Scan for the cell matching the given text and deliver its (x, y) coordinate at center. 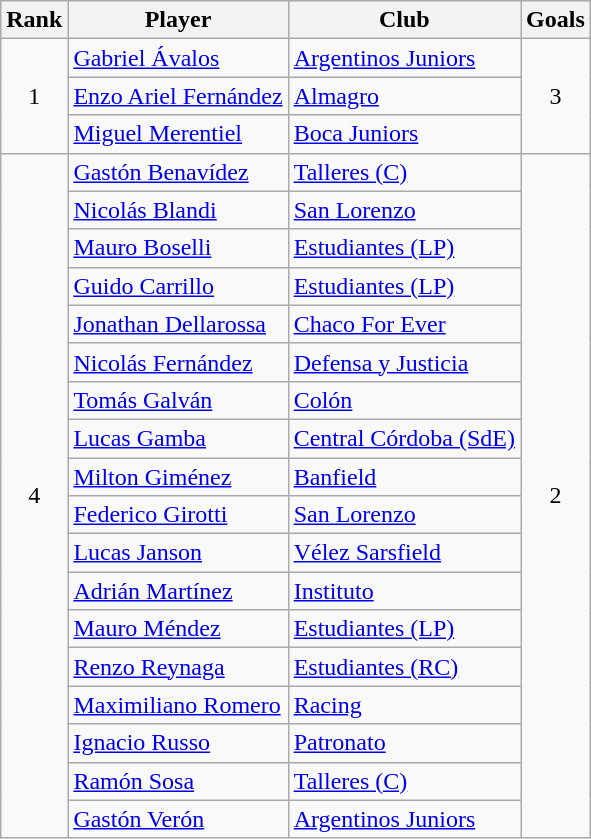
Ramón Sosa (178, 781)
Estudiantes (RC) (404, 667)
Renzo Reynaga (178, 667)
Player (178, 20)
Jonathan Dellarossa (178, 324)
Nicolás Fernández (178, 362)
Ignacio Russo (178, 743)
Lucas Janson (178, 553)
Patronato (404, 743)
Lucas Gamba (178, 438)
3 (556, 96)
Enzo Ariel Fernández (178, 96)
Instituto (404, 591)
Milton Giménez (178, 477)
Almagro (404, 96)
4 (34, 496)
Gastón Benavídez (178, 172)
Central Córdoba (SdE) (404, 438)
Miguel Merentiel (178, 134)
Banfield (404, 477)
Rank (34, 20)
Maximiliano Romero (178, 705)
Adrián Martínez (178, 591)
Club (404, 20)
Chaco For Ever (404, 324)
Mauro Boselli (178, 248)
Guido Carrillo (178, 286)
1 (34, 96)
Federico Girotti (178, 515)
Goals (556, 20)
2 (556, 496)
Racing (404, 705)
Vélez Sarsfield (404, 553)
Colón (404, 400)
Tomás Galván (178, 400)
Boca Juniors (404, 134)
Gabriel Ávalos (178, 58)
Nicolás Blandi (178, 210)
Mauro Méndez (178, 629)
Defensa y Justicia (404, 362)
Gastón Verón (178, 819)
